Provide the (X, Y) coordinate of the cell's center where the given text is located.  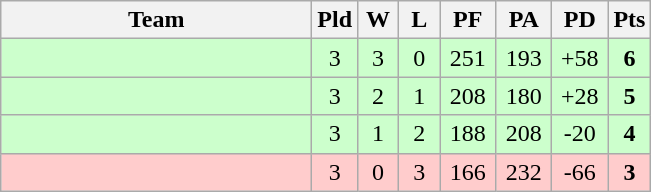
-20 (580, 134)
5 (630, 96)
PD (580, 20)
-66 (580, 172)
L (420, 20)
+28 (580, 96)
+58 (580, 58)
193 (524, 58)
Team (156, 20)
232 (524, 172)
166 (468, 172)
W (378, 20)
6 (630, 58)
251 (468, 58)
180 (524, 96)
Pld (335, 20)
188 (468, 134)
PF (468, 20)
Pts (630, 20)
4 (630, 134)
PA (524, 20)
